Return [x, y] of the center of cell containing provided text 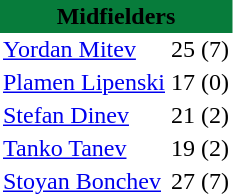
Stefan Dinev [84, 116]
21 [183, 116]
Tanko Tanev [84, 148]
(7) [215, 50]
Plamen Lipenski [84, 82]
19 [183, 148]
25 [183, 50]
17 [183, 82]
(0) [215, 82]
Midfielders [116, 16]
Yordan Mitev [84, 50]
